Locate the cell with the specified text and output its [X, Y] center coordinate. 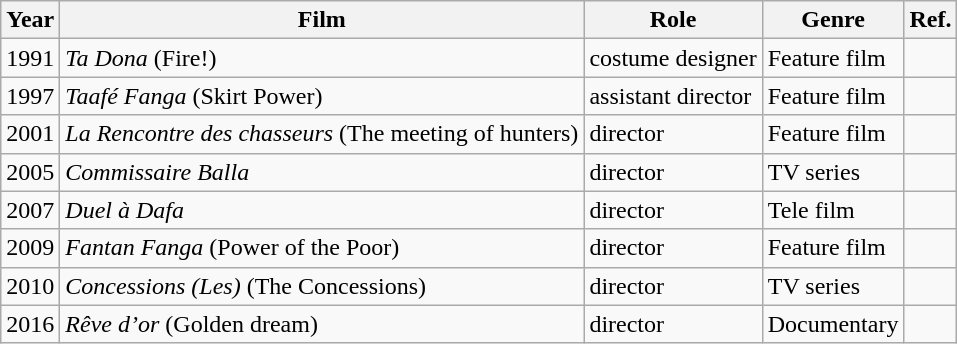
Tele film [833, 210]
Commissaire Balla [322, 172]
1997 [30, 96]
Taafé Fanga (Skirt Power) [322, 96]
Role [673, 20]
2005 [30, 172]
Film [322, 20]
Documentary [833, 324]
Year [30, 20]
Ref. [930, 20]
Fantan Fanga (Power of the Poor) [322, 248]
Rêve d’or (Golden dream) [322, 324]
2001 [30, 134]
costume designer [673, 58]
assistant director [673, 96]
2007 [30, 210]
Ta Dona (Fire!) [322, 58]
La Rencontre des chasseurs (The meeting of hunters) [322, 134]
1991 [30, 58]
2009 [30, 248]
2010 [30, 286]
2016 [30, 324]
Concessions (Les) (The Concessions) [322, 286]
Duel à Dafa [322, 210]
Genre [833, 20]
